Scan for the cell matching the given text and deliver its (x, y) coordinate at center. 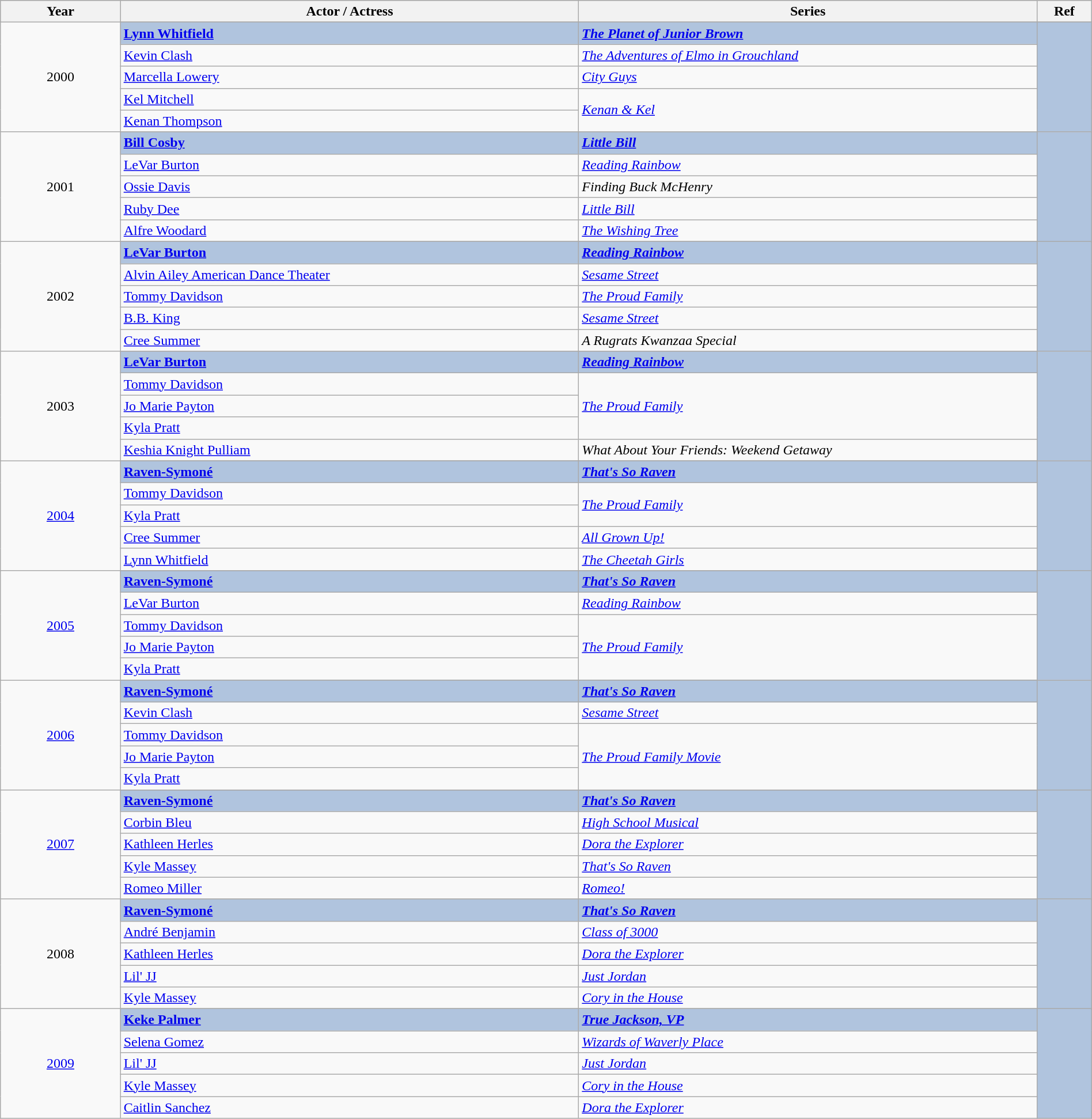
The Planet of Junior Brown (808, 33)
Romeo Miller (350, 888)
2001 (60, 187)
Ossie Davis (350, 187)
Selena Gomez (350, 1042)
Kenan & Kel (808, 110)
2007 (60, 844)
Bill Cosby (350, 143)
2002 (60, 296)
Kel Mitchell (350, 99)
Alfre Woodard (350, 230)
Ruby Dee (350, 208)
André Benjamin (350, 932)
The Cheetah Girls (808, 559)
A Rugrats Kwanzaa Special (808, 340)
Alvin Ailey American Dance Theater (350, 275)
Kenan Thompson (350, 121)
2006 (60, 735)
2004 (60, 515)
Year (60, 12)
Finding Buck McHenry (808, 187)
2003 (60, 406)
2005 (60, 625)
Corbin Bleu (350, 822)
Series (808, 12)
High School Musical (808, 822)
The Adventures of Elmo in Grouchland (808, 55)
Keshia Knight Pulliam (350, 450)
Keke Palmer (350, 1020)
2008 (60, 954)
Actor / Actress (350, 12)
The Proud Family Movie (808, 757)
True Jackson, VP (808, 1020)
All Grown Up! (808, 537)
Marcella Lowery (350, 77)
2009 (60, 1064)
Ref (1064, 12)
B.B. King (350, 318)
Wizards of Waverly Place (808, 1042)
Class of 3000 (808, 932)
Romeo! (808, 888)
City Guys (808, 77)
Caitlin Sanchez (350, 1107)
The Wishing Tree (808, 230)
2000 (60, 77)
What About Your Friends: Weekend Getaway (808, 450)
